Provide the (x, y) coordinate of the cell's center where the given text is located.  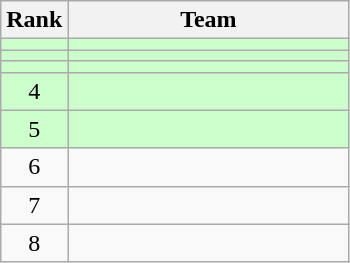
8 (34, 243)
5 (34, 129)
Team (208, 20)
4 (34, 91)
6 (34, 167)
Rank (34, 20)
7 (34, 205)
